Detect which cell encompasses the target text, then output its (x, y) center coordinate. 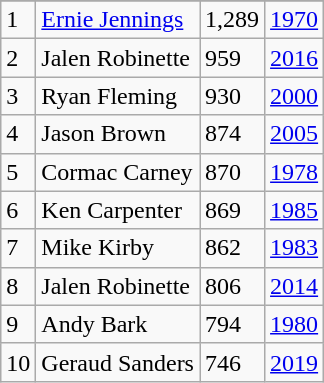
959 (232, 58)
2019 (294, 362)
3 (18, 96)
Geraud Sanders (118, 362)
2005 (294, 134)
862 (232, 248)
930 (232, 96)
Ernie Jennings (118, 20)
746 (232, 362)
2 (18, 58)
Jason Brown (118, 134)
9 (18, 324)
2000 (294, 96)
1 (18, 20)
1985 (294, 210)
874 (232, 134)
10 (18, 362)
869 (232, 210)
1978 (294, 172)
Cormac Carney (118, 172)
870 (232, 172)
Mike Kirby (118, 248)
1983 (294, 248)
6 (18, 210)
1980 (294, 324)
Ryan Fleming (118, 96)
Andy Bark (118, 324)
4 (18, 134)
1,289 (232, 20)
806 (232, 286)
7 (18, 248)
5 (18, 172)
Ken Carpenter (118, 210)
8 (18, 286)
2014 (294, 286)
2016 (294, 58)
1970 (294, 20)
794 (232, 324)
